Extract the (X, Y) coordinate from the center of the cell holding the provided text.  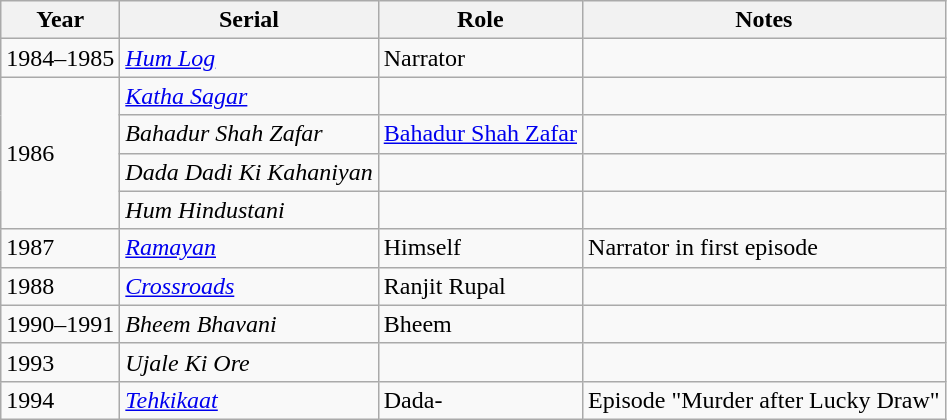
Ramayan (249, 248)
Dada- (480, 400)
Tehkikaat (249, 400)
Bheem Bhavani (249, 324)
Role (480, 20)
1994 (60, 400)
Ujale Ki Ore (249, 362)
Year (60, 20)
Episode "Murder after Lucky Draw" (764, 400)
1987 (60, 248)
Narrator (480, 58)
1988 (60, 286)
Hum Log (249, 58)
1984–1985 (60, 58)
Crossroads (249, 286)
1990–1991 (60, 324)
Hum Hindustani (249, 210)
Notes (764, 20)
1993 (60, 362)
Dada Dadi Ki Kahaniyan (249, 172)
Narrator in first episode (764, 248)
Katha Sagar (249, 96)
Ranjit Rupal (480, 286)
Himself (480, 248)
Serial (249, 20)
Bheem (480, 324)
1986 (60, 153)
